Determine the [x, y] coordinate at the center of the cell enclosing the given text.  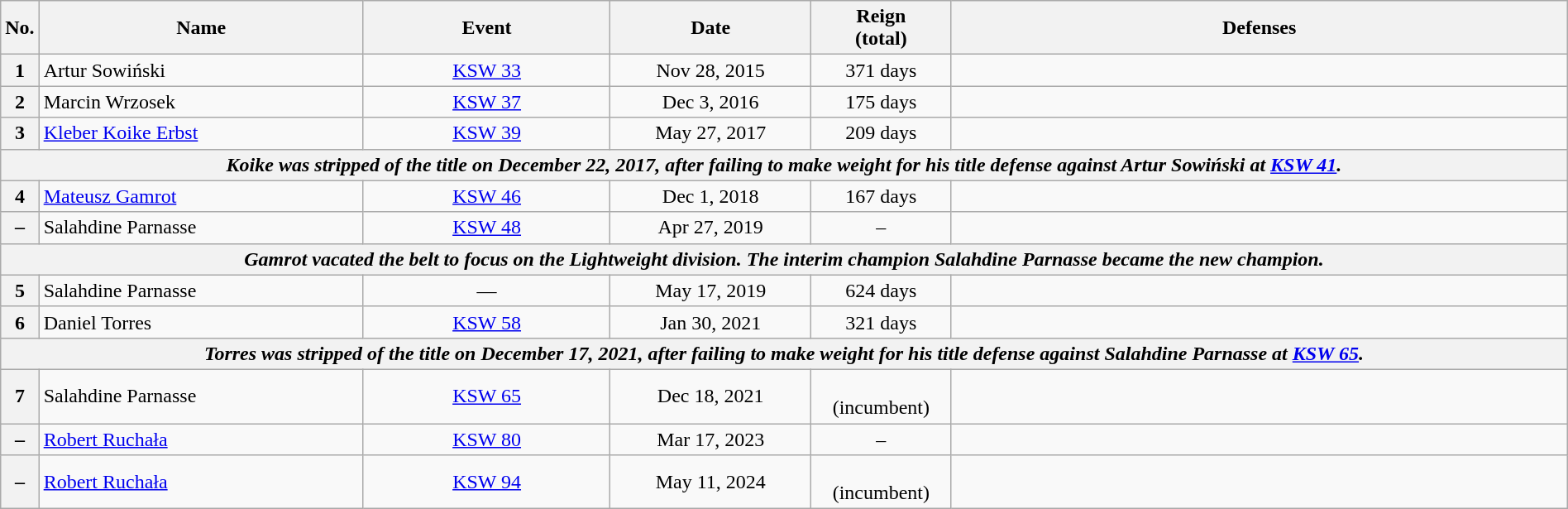
Dec 18, 2021 [711, 396]
Mateusz Gamrot [201, 196]
Nov 28, 2015 [711, 70]
1 [20, 70]
Dec 3, 2016 [711, 102]
209 days [882, 133]
Reign(total) [882, 28]
3 [20, 133]
Daniel Torres [201, 322]
May 27, 2017 [711, 133]
KSW 39 [486, 133]
Marcin Wrzosek [201, 102]
KSW 65 [486, 396]
KSW 48 [486, 228]
Date [711, 28]
Artur Sowiński [201, 70]
Torres was stripped of the title on December 17, 2021, after failing to make weight for his title defense against Salahdine Parnasse at KSW 65. [784, 353]
KSW 33 [486, 70]
175 days [882, 102]
Event [486, 28]
6 [20, 322]
KSW 46 [486, 196]
Mar 17, 2023 [711, 439]
Apr 27, 2019 [711, 228]
624 days [882, 291]
371 days [882, 70]
Kleber Koike Erbst [201, 133]
4 [20, 196]
7 [20, 396]
May 17, 2019 [711, 291]
Gamrot vacated the belt to focus on the Lightweight division. The interim champion Salahdine Parnasse became the new champion. [784, 259]
5 [20, 291]
KSW 94 [486, 482]
KSW 37 [486, 102]
KSW 58 [486, 322]
— [486, 291]
Dec 1, 2018 [711, 196]
Koike was stripped of the title on December 22, 2017, after failing to make weight for his title defense against Artur Sowiński at KSW 41. [784, 165]
167 days [882, 196]
KSW 80 [486, 439]
321 days [882, 322]
Name [201, 28]
2 [20, 102]
Jan 30, 2021 [711, 322]
May 11, 2024 [711, 482]
Defenses [1259, 28]
No. [20, 28]
